Detect which cell encompasses the target text, then output its (x, y) center coordinate. 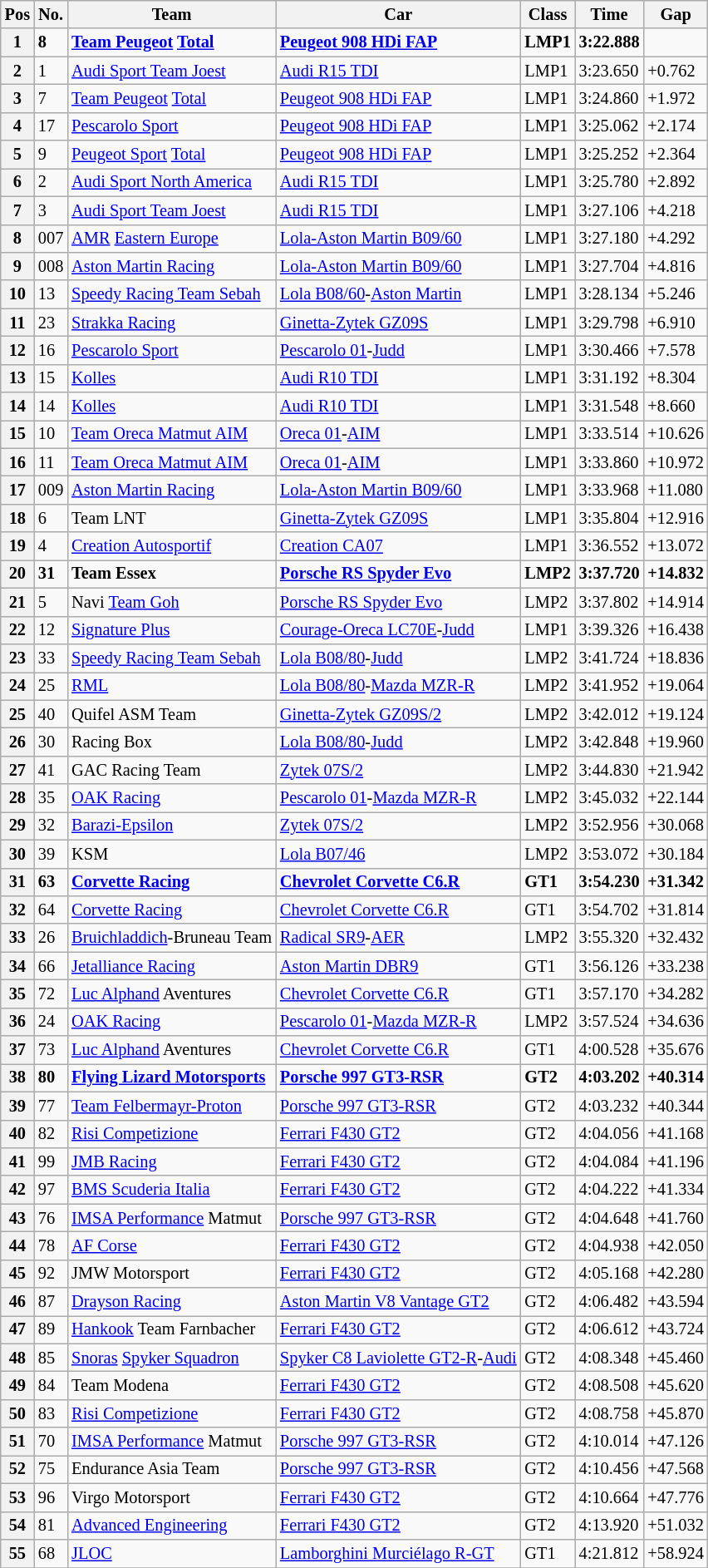
34 (17, 966)
Navi Team Goh (171, 602)
Snoras Spyker Squadron (171, 1358)
3:42.012 (610, 714)
4:04.938 (610, 1245)
+22.144 (675, 798)
KSM (171, 854)
+21.942 (675, 770)
20 (17, 574)
Aston Martin V8 Vantage GT2 (399, 1302)
+41.196 (675, 1161)
+42.280 (675, 1274)
4:03.202 (610, 1077)
4:06.482 (610, 1302)
3:33.514 (610, 434)
47 (17, 1329)
4:04.056 (610, 1134)
+31.342 (675, 882)
3:31.548 (610, 407)
3:25.780 (610, 182)
3:56.126 (610, 966)
3:33.968 (610, 490)
68 (51, 1553)
+5.246 (675, 294)
70 (51, 1442)
Team Felbermayr-Proton (171, 1106)
4:21.812 (610, 1553)
JMW Motorsport (171, 1274)
AF Corse (171, 1245)
Lamborghini Murciélago R-GT (399, 1553)
3:44.830 (610, 770)
Team Essex (171, 574)
4:05.168 (610, 1274)
3:27.180 (610, 239)
43 (17, 1218)
Strakka Racing (171, 323)
3:33.860 (610, 462)
No. (51, 14)
44 (17, 1245)
3:53.072 (610, 854)
3:23.650 (610, 71)
42 (17, 1190)
4:10.014 (610, 1442)
+13.072 (675, 546)
+45.460 (675, 1358)
3:30.466 (610, 350)
3:54.230 (610, 882)
007 (51, 239)
82 (51, 1134)
Virgo Motorsport (171, 1497)
+45.870 (675, 1413)
JLOC (171, 1553)
+47.568 (675, 1469)
Drayson Racing (171, 1302)
Team Modena (171, 1386)
4:04.648 (610, 1218)
+41.334 (675, 1190)
3:24.860 (610, 98)
+10.972 (675, 462)
99 (51, 1161)
BMS Scuderia Italia (171, 1190)
4:03.232 (610, 1106)
92 (51, 1274)
87 (51, 1302)
46 (17, 1302)
Time (610, 14)
3:28.134 (610, 294)
28 (17, 798)
+14.832 (675, 574)
Flying Lizard Motorsports (171, 1077)
Racing Box (171, 742)
81 (51, 1526)
Signature Plus (171, 630)
+31.814 (675, 910)
3:25.062 (610, 126)
+58.924 (675, 1553)
+34.636 (675, 1022)
+41.168 (675, 1134)
50 (17, 1413)
21 (17, 602)
3:36.552 (610, 546)
+4.292 (675, 239)
4:00.528 (610, 1050)
Barazi-Epsilon (171, 826)
008 (51, 266)
3:42.848 (610, 742)
63 (51, 882)
3:57.524 (610, 1022)
53 (17, 1497)
Gap (675, 14)
+0.762 (675, 71)
+8.304 (675, 378)
3:54.702 (610, 910)
73 (51, 1050)
3:45.032 (610, 798)
+41.760 (675, 1218)
48 (17, 1358)
+30.184 (675, 854)
22 (17, 630)
3:25.252 (610, 155)
3:52.956 (610, 826)
3:35.804 (610, 518)
96 (51, 1497)
+34.282 (675, 994)
29 (17, 826)
+40.314 (675, 1077)
72 (51, 994)
Car (399, 14)
+10.626 (675, 434)
27 (17, 770)
+19.124 (675, 714)
Pos (17, 14)
+16.438 (675, 630)
+19.064 (675, 686)
Spyker C8 Laviolette GT2-R-Audi (399, 1358)
36 (17, 1022)
Courage-Oreca LC70E-Judd (399, 630)
+47.126 (675, 1442)
+2.174 (675, 126)
Jetalliance Racing (171, 966)
18 (17, 518)
80 (51, 1077)
Lola B07/46 (399, 854)
AMR Eastern Europe (171, 239)
3:37.802 (610, 602)
Audi Sport North America (171, 182)
84 (51, 1386)
97 (51, 1190)
RML (171, 686)
+35.676 (675, 1050)
37 (17, 1050)
49 (17, 1386)
Team (171, 14)
77 (51, 1106)
52 (17, 1469)
Advanced Engineering (171, 1526)
4:08.348 (610, 1358)
4:04.222 (610, 1190)
51 (17, 1442)
66 (51, 966)
+32.432 (675, 938)
3:41.952 (610, 686)
54 (17, 1526)
+45.620 (675, 1386)
+47.776 (675, 1497)
GAC Racing Team (171, 770)
83 (51, 1413)
+1.972 (675, 98)
19 (17, 546)
+7.578 (675, 350)
3:41.724 (610, 658)
3:57.170 (610, 994)
3:22.888 (610, 42)
Class (548, 14)
4:08.758 (610, 1413)
+33.238 (675, 966)
+4.218 (675, 210)
JMB Racing (171, 1161)
55 (17, 1553)
+8.660 (675, 407)
Quifel ASM Team (171, 714)
+2.364 (675, 155)
89 (51, 1329)
4:08.508 (610, 1386)
+18.836 (675, 658)
3:27.704 (610, 266)
+51.032 (675, 1526)
+42.050 (675, 1245)
Pescarolo 01-Judd (399, 350)
4:13.920 (610, 1526)
Endurance Asia Team (171, 1469)
38 (17, 1077)
Team LNT (171, 518)
Hankook Team Farnbacher (171, 1329)
75 (51, 1469)
Ginetta-Zytek GZ09S/2 (399, 714)
+14.914 (675, 602)
4:04.084 (610, 1161)
+11.080 (675, 490)
+6.910 (675, 323)
3:27.106 (610, 210)
3:55.320 (610, 938)
3:39.326 (610, 630)
+12.916 (675, 518)
78 (51, 1245)
Lola B08/60-Aston Martin (399, 294)
+43.724 (675, 1329)
4:10.664 (610, 1497)
64 (51, 910)
4:10.456 (610, 1469)
Radical SR9-AER (399, 938)
+2.892 (675, 182)
3:29.798 (610, 323)
+40.344 (675, 1106)
76 (51, 1218)
+30.068 (675, 826)
4:06.612 (610, 1329)
Lola B08/80-Mazda MZR-R (399, 686)
Creation Autosportif (171, 546)
+43.594 (675, 1302)
009 (51, 490)
Aston Martin DBR9 (399, 966)
45 (17, 1274)
Bruichladdich-Bruneau Team (171, 938)
+4.816 (675, 266)
3:37.720 (610, 574)
Peugeot Sport Total (171, 155)
3:31.192 (610, 378)
85 (51, 1358)
Creation CA07 (399, 546)
+19.960 (675, 742)
